Pinpoint the cell where the given text exists, returning its [x, y] midpoint coordinate. 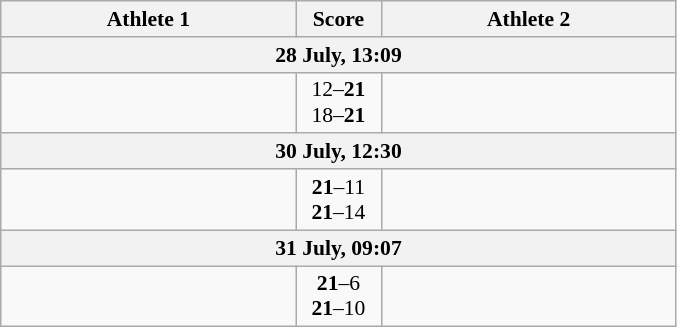
21–621–10 [338, 296]
31 July, 09:07 [338, 248]
21–1121–14 [338, 200]
12–2118–21 [338, 102]
Score [338, 19]
Athlete 2 [528, 19]
30 July, 12:30 [338, 152]
Athlete 1 [148, 19]
28 July, 13:09 [338, 55]
